Locate the cell with the specified text and output its (x, y) center coordinate. 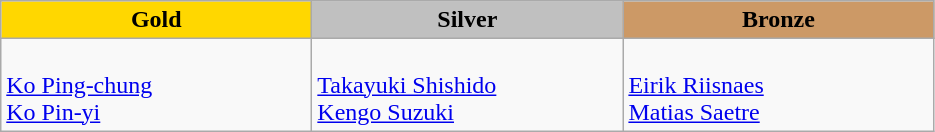
Gold (156, 20)
Takayuki ShishidoKengo Suzuki (468, 85)
Eirik RiisnaesMatias Saetre (778, 85)
Ko Ping-chungKo Pin-yi (156, 85)
Silver (468, 20)
Bronze (778, 20)
